Pinpoint the cell where the given text exists, returning its [X, Y] midpoint coordinate. 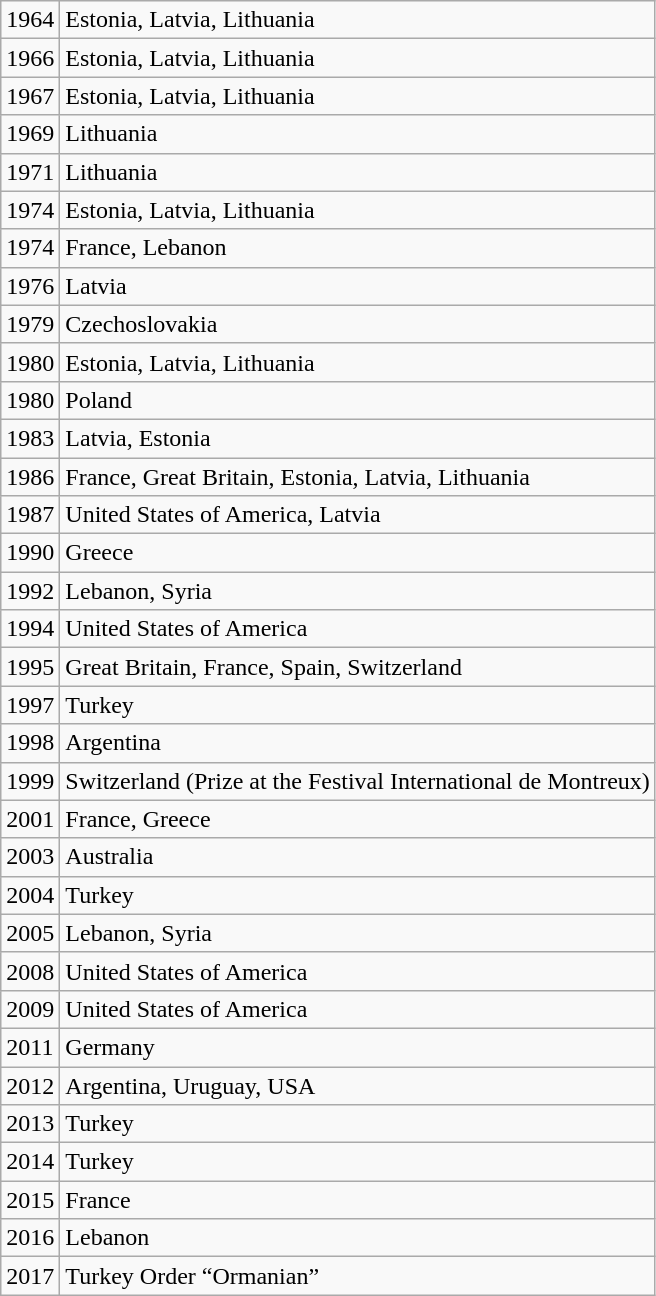
1986 [30, 477]
1976 [30, 286]
1995 [30, 667]
2014 [30, 1162]
2008 [30, 971]
1979 [30, 324]
Latvia [358, 286]
1999 [30, 781]
1983 [30, 438]
Turkey Order “Ormanian” [358, 1276]
Switzerland (Prize at the Festival International de Montreux) [358, 781]
1987 [30, 515]
Germany [358, 1047]
Lebanon [358, 1238]
1969 [30, 134]
2004 [30, 895]
1971 [30, 172]
Greece [358, 553]
2003 [30, 857]
Latvia, Estonia [358, 438]
France, Lebanon [358, 248]
Czechoslovakia [358, 324]
France, Greece [358, 819]
2001 [30, 819]
Australia [358, 857]
2015 [30, 1200]
United States of America, Latvia [358, 515]
2009 [30, 1009]
2013 [30, 1124]
Argentina [358, 743]
France [358, 1200]
1992 [30, 591]
1998 [30, 743]
Great Britain, France, Spain, Switzerland [358, 667]
1997 [30, 705]
1967 [30, 96]
Poland [358, 400]
1990 [30, 553]
2012 [30, 1085]
2016 [30, 1238]
1964 [30, 20]
2005 [30, 933]
1966 [30, 58]
Argentina, Uruguay, USA [358, 1085]
1994 [30, 629]
2017 [30, 1276]
2011 [30, 1047]
France, Great Britain, Estonia, Latvia, Lithuania [358, 477]
